Find where the given text appears and provide that cell's center as (x, y) coordinate. 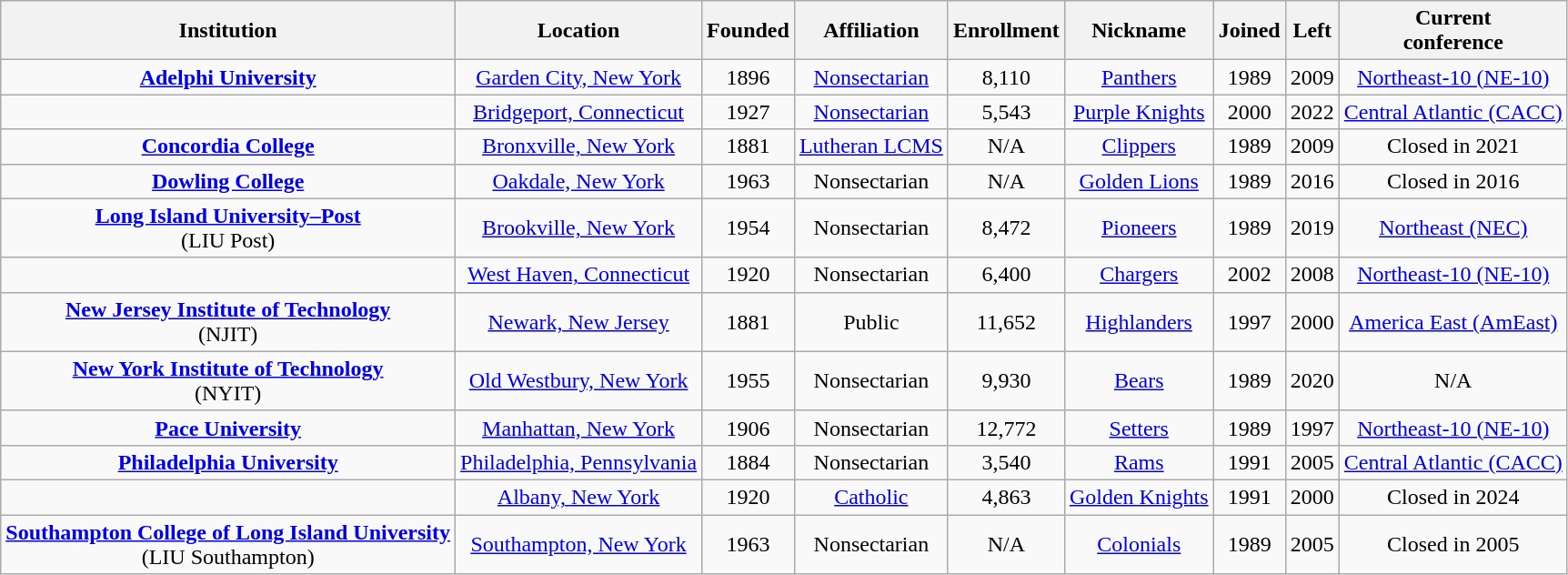
Garden City, New York (578, 77)
Southampton, New York (578, 544)
1927 (749, 112)
Left (1312, 31)
Long Island University–Post(LIU Post) (228, 227)
Bronxville, New York (578, 146)
1955 (749, 380)
2019 (1312, 227)
Currentconference (1453, 31)
9,930 (1006, 380)
Newark, New Jersey (578, 322)
Northeast (NEC) (1453, 227)
New Jersey Institute of Technology(NJIT) (228, 322)
4,863 (1006, 497)
11,652 (1006, 322)
Manhattan, New York (578, 428)
Closed in 2016 (1453, 181)
Purple Knights (1139, 112)
8,472 (1006, 227)
6,400 (1006, 275)
New York Institute of Technology(NYIT) (228, 380)
Golden Lions (1139, 181)
America East (AmEast) (1453, 322)
2022 (1312, 112)
Dowling College (228, 181)
2008 (1312, 275)
Closed in 2024 (1453, 497)
Nickname (1139, 31)
2020 (1312, 380)
1896 (749, 77)
Catholic (871, 497)
2016 (1312, 181)
Location (578, 31)
1884 (749, 462)
Bears (1139, 380)
Public (871, 322)
Philadelphia University (228, 462)
Lutheran LCMS (871, 146)
5,543 (1006, 112)
3,540 (1006, 462)
Founded (749, 31)
Institution (228, 31)
8,110 (1006, 77)
1954 (749, 227)
Bridgeport, Connecticut (578, 112)
Concordia College (228, 146)
Philadelphia, Pennsylvania (578, 462)
Closed in 2005 (1453, 544)
Panthers (1139, 77)
West Haven, Connecticut (578, 275)
Brookville, New York (578, 227)
Setters (1139, 428)
Oakdale, New York (578, 181)
Highlanders (1139, 322)
Pace University (228, 428)
Pioneers (1139, 227)
Southampton College of Long Island University(LIU Southampton) (228, 544)
Clippers (1139, 146)
Rams (1139, 462)
Chargers (1139, 275)
Adelphi University (228, 77)
Closed in 2021 (1453, 146)
Affiliation (871, 31)
Golden Knights (1139, 497)
Colonials (1139, 544)
2002 (1250, 275)
Old Westbury, New York (578, 380)
Joined (1250, 31)
12,772 (1006, 428)
1906 (749, 428)
Albany, New York (578, 497)
Enrollment (1006, 31)
